Extract the [X, Y] coordinate from the center of the cell holding the provided text.  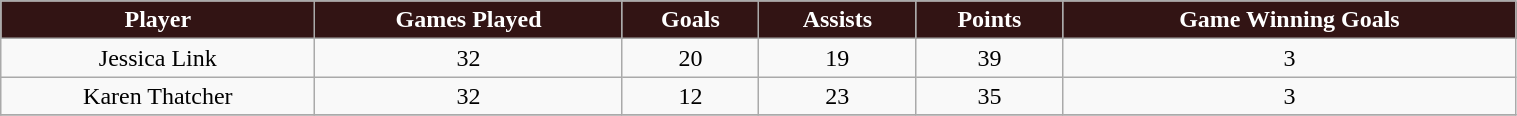
Game Winning Goals [1290, 20]
39 [990, 58]
Points [990, 20]
Games Played [468, 20]
35 [990, 96]
Jessica Link [158, 58]
Goals [690, 20]
12 [690, 96]
23 [838, 96]
Player [158, 20]
Karen Thatcher [158, 96]
Assists [838, 20]
19 [838, 58]
20 [690, 58]
